Extract the (X, Y) coordinate from the center of the cell holding the provided text.  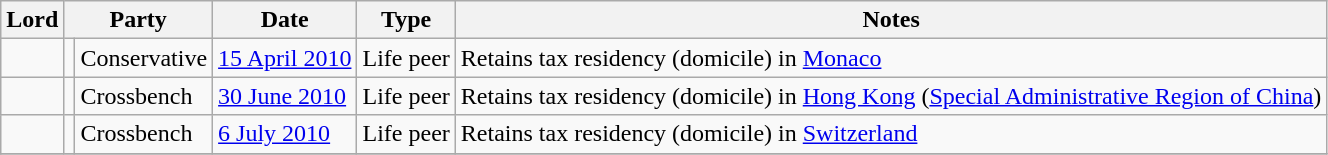
Retains tax residency (domicile) in Switzerland (891, 134)
Notes (891, 20)
Retains tax residency (domicile) in Hong Kong (Special Administrative Region of China) (891, 96)
Party (138, 20)
Type (406, 20)
Retains tax residency (domicile) in Monaco (891, 58)
Conservative (144, 58)
6 July 2010 (285, 134)
Lord (32, 20)
15 April 2010 (285, 58)
Date (285, 20)
30 June 2010 (285, 96)
